Extract the [X, Y] coordinate from the center of the cell holding the provided text.  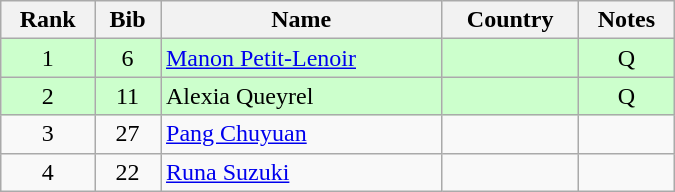
22 [128, 172]
11 [128, 96]
Bib [128, 20]
Manon Petit-Lenoir [300, 58]
Alexia Queyrel [300, 96]
Country [510, 20]
Rank [48, 20]
1 [48, 58]
Notes [627, 20]
Name [300, 20]
3 [48, 134]
Pang Chuyuan [300, 134]
6 [128, 58]
4 [48, 172]
Runa Suzuki [300, 172]
27 [128, 134]
2 [48, 96]
